From the cell containing the given text, extract its center point as [x, y] coordinate. 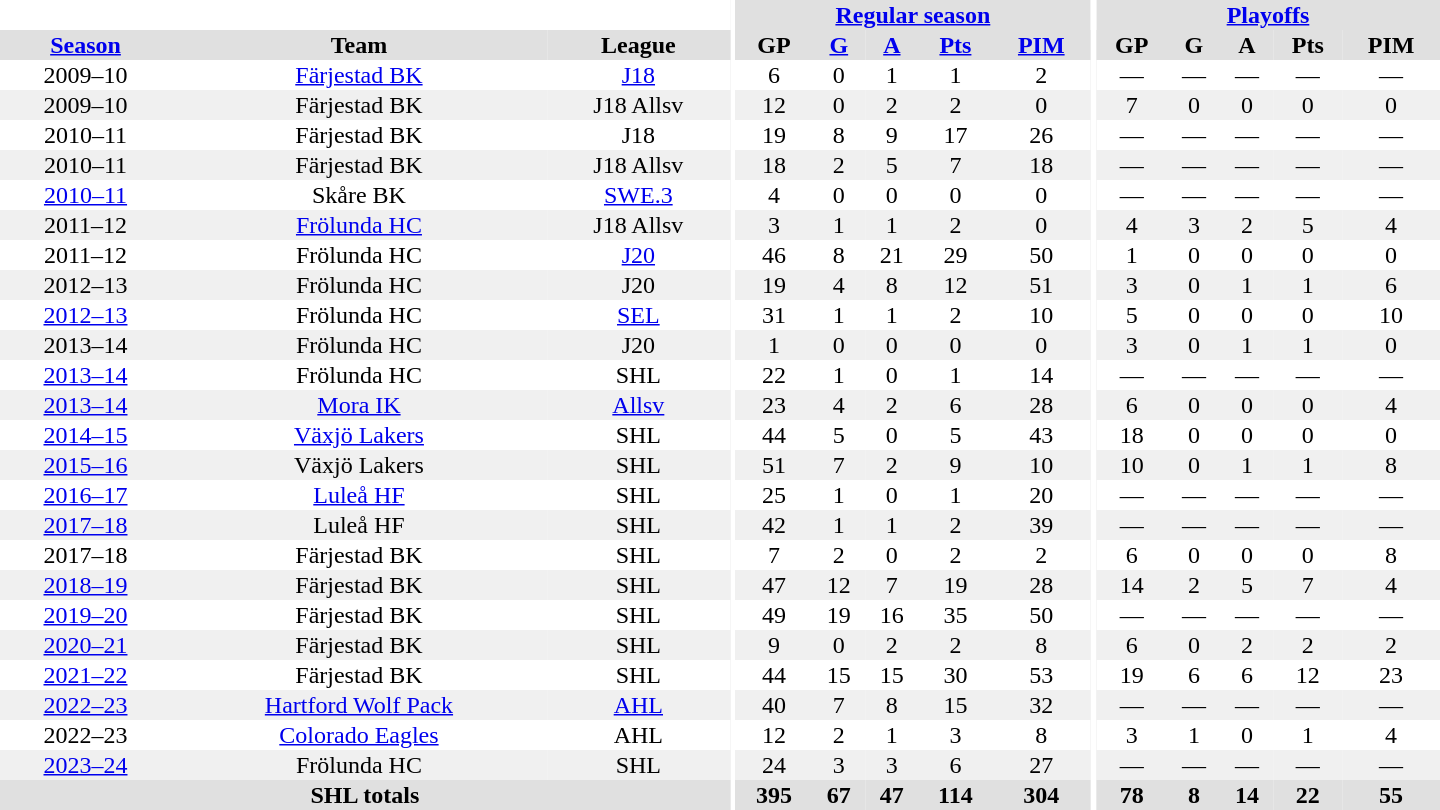
Skåre BK [359, 195]
Playoffs [1268, 15]
46 [774, 255]
26 [1041, 135]
42 [774, 525]
Hartford Wolf Pack [359, 705]
League [638, 45]
2015–16 [86, 465]
21 [892, 255]
20 [1041, 495]
Mora IK [359, 405]
16 [892, 615]
53 [1041, 675]
29 [955, 255]
395 [774, 795]
25 [774, 495]
55 [1391, 795]
2018–19 [86, 585]
49 [774, 615]
78 [1132, 795]
SEL [638, 315]
17 [955, 135]
35 [955, 615]
Colorado Eagles [359, 735]
2019–20 [86, 615]
2016–17 [86, 495]
2021–22 [86, 675]
31 [774, 315]
43 [1041, 435]
2023–24 [86, 765]
Allsv [638, 405]
24 [774, 765]
27 [1041, 765]
67 [838, 795]
40 [774, 705]
114 [955, 795]
304 [1041, 795]
Season [86, 45]
39 [1041, 525]
SHL totals [365, 795]
2020–21 [86, 645]
Team [359, 45]
30 [955, 675]
32 [1041, 705]
SWE.3 [638, 195]
2014–15 [86, 435]
Regular season [913, 15]
